Detect which cell encompasses the target text, then output its (x, y) center coordinate. 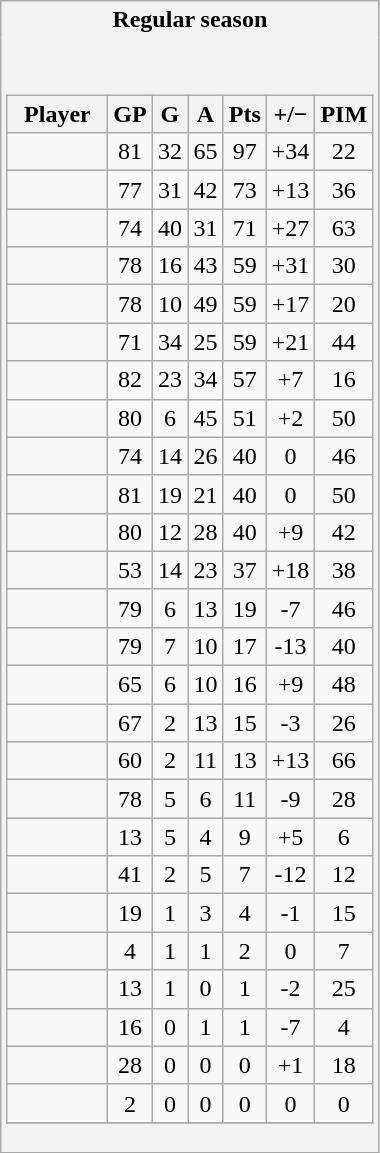
GP (130, 114)
82 (130, 380)
49 (206, 304)
38 (344, 570)
Regular season (190, 20)
Pts (244, 114)
-3 (290, 723)
PIM (344, 114)
67 (130, 723)
3 (206, 913)
57 (244, 380)
+18 (290, 570)
+21 (290, 342)
20 (344, 304)
Player (58, 114)
9 (244, 837)
22 (344, 152)
73 (244, 190)
17 (244, 646)
77 (130, 190)
51 (244, 418)
97 (244, 152)
+27 (290, 228)
45 (206, 418)
+1 (290, 1065)
+5 (290, 837)
44 (344, 342)
48 (344, 685)
21 (206, 494)
30 (344, 266)
+/− (290, 114)
+34 (290, 152)
G (170, 114)
-1 (290, 913)
+7 (290, 380)
36 (344, 190)
41 (130, 875)
+17 (290, 304)
43 (206, 266)
+2 (290, 418)
66 (344, 761)
-13 (290, 646)
-12 (290, 875)
60 (130, 761)
63 (344, 228)
+31 (290, 266)
A (206, 114)
-9 (290, 799)
53 (130, 570)
37 (244, 570)
18 (344, 1065)
-2 (290, 989)
32 (170, 152)
